Find where the given text appears and provide that cell's center as [X, Y] coordinate. 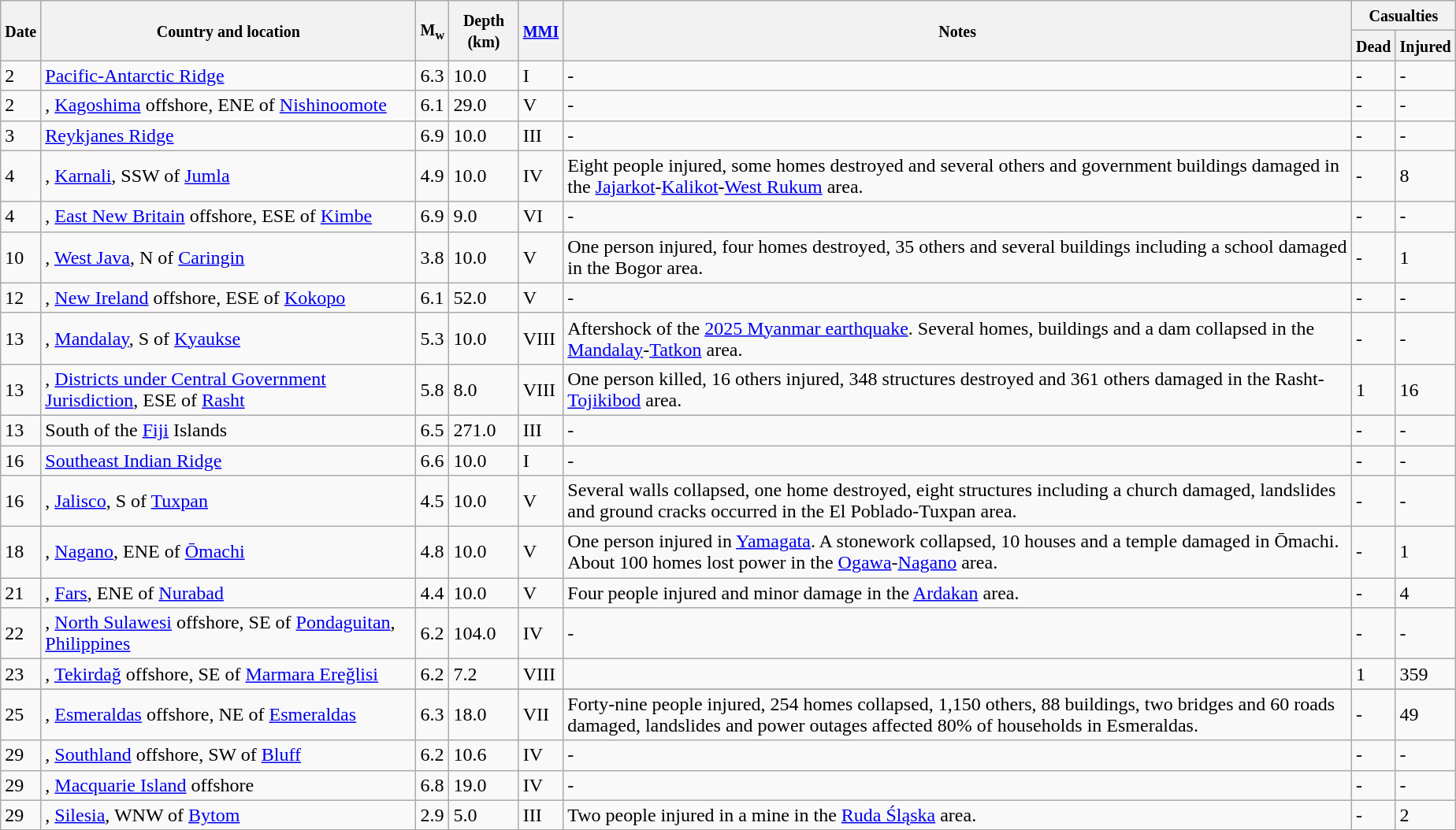
, Esmeraldas offshore, NE of Esmeraldas [228, 715]
52.0 [484, 298]
29.0 [484, 106]
Notes [958, 31]
, Kagoshima offshore, ENE of Nishinoomote [228, 106]
, East New Britain offshore, ESE of Kimbe [228, 217]
22 [20, 633]
, Southland offshore, SW of Bluff [228, 755]
Casualties [1403, 16]
, New Ireland offshore, ESE of Kokopo [228, 298]
, Karnali, SSW of Jumla [228, 176]
, West Java, N of Caringin [228, 257]
Four people injured and minor damage in the Ardakan area. [958, 593]
One person killed, 16 others injured, 348 structures destroyed and 361 others damaged in the Rasht-Tojikibod area. [958, 389]
18 [20, 553]
49 [1425, 715]
Southeast Indian Ridge [228, 461]
19.0 [484, 785]
6.5 [433, 430]
Eight people injured, some homes destroyed and several others and government buildings damaged in the Jajarkot-Kalikot-West Rukum area. [958, 176]
South of the Fiji Islands [228, 430]
12 [20, 298]
Date [20, 31]
4.5 [433, 501]
Reykjanes Ridge [228, 135]
21 [20, 593]
4.8 [433, 553]
5.8 [433, 389]
271.0 [484, 430]
8 [1425, 176]
Dead [1373, 46]
6.6 [433, 461]
359 [1425, 674]
Depth (km) [484, 31]
Country and location [228, 31]
, Macquarie Island offshore [228, 785]
Pacific-Antarctic Ridge [228, 76]
Two people injured in a mine in the Ruda Śląska area. [958, 815]
104.0 [484, 633]
Injured [1425, 46]
, North Sulawesi offshore, SE of Pondaguitan, Philippines [228, 633]
25 [20, 715]
One person injured, four homes destroyed, 35 others and several buildings including a school damaged in the Bogor area. [958, 257]
3 [20, 135]
23 [20, 674]
7.2 [484, 674]
10 [20, 257]
MMI [540, 31]
, Tekirdağ offshore, SE of Marmara Ereğlisi [228, 674]
10.6 [484, 755]
One person injured in Yamagata. A stonework collapsed, 10 houses and a temple damaged in Ōmachi. About 100 homes lost power in the Ogawa-Nagano area. [958, 553]
, Districts under Central Government Jurisdiction, ESE of Rasht [228, 389]
6.8 [433, 785]
, Fars, ENE of Nurabad [228, 593]
Aftershock of the 2025 Myanmar earthquake. Several homes, buildings and a dam collapsed in the Mandalay-Tatkon area. [958, 339]
18.0 [484, 715]
3.8 [433, 257]
, Mandalay, S of Kyaukse [228, 339]
5.3 [433, 339]
Mw [433, 31]
, Silesia, WNW of Bytom [228, 815]
9.0 [484, 217]
VI [540, 217]
4.9 [433, 176]
, Nagano, ENE of Ōmachi [228, 553]
, Jalisco, S of Tuxpan [228, 501]
5.0 [484, 815]
VII [540, 715]
8.0 [484, 389]
2.9 [433, 815]
4.4 [433, 593]
